From the cell containing the given text, extract its center point as [X, Y] coordinate. 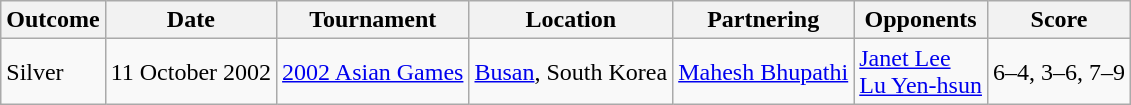
Mahesh Bhupathi [764, 72]
Busan, South Korea [571, 72]
Silver [53, 72]
Partnering [764, 20]
Date [190, 20]
Janet Lee Lu Yen-hsun [921, 72]
Tournament [373, 20]
Score [1058, 20]
Location [571, 20]
2002 Asian Games [373, 72]
11 October 2002 [190, 72]
Outcome [53, 20]
6–4, 3–6, 7–9 [1058, 72]
Opponents [921, 20]
